From the cell containing the given text, extract its center point as [x, y] coordinate. 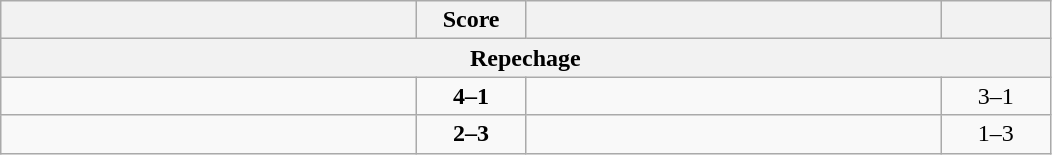
4–1 [472, 96]
1–3 [996, 134]
Repechage [526, 58]
2–3 [472, 134]
Score [472, 20]
3–1 [996, 96]
